Provide the (x, y) coordinate of the cell's center where the given text is located.  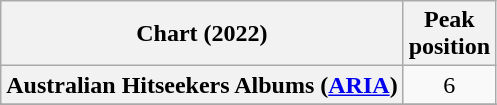
Peakposition (449, 34)
Chart (2022) (202, 34)
6 (449, 85)
Australian Hitseekers Albums (ARIA) (202, 85)
